Extract the (X, Y) coordinate from the center of the cell holding the provided text.  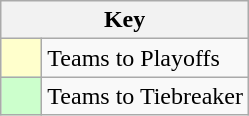
Key (125, 20)
Teams to Playoffs (146, 58)
Teams to Tiebreaker (146, 96)
